Capture the cell that displays the provided text and extract its (X, Y) central coordinate. 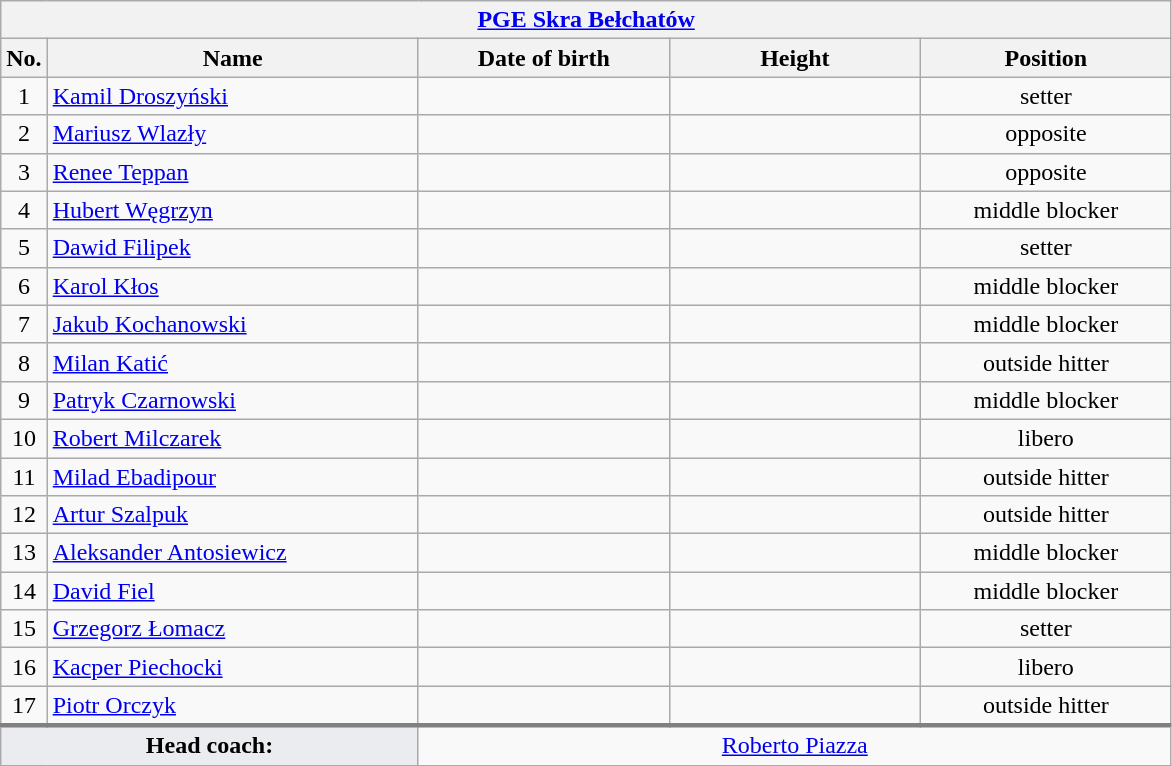
16 (24, 667)
12 (24, 515)
Robert Milczarek (232, 438)
Karol Kłos (232, 286)
14 (24, 591)
Position (1046, 58)
11 (24, 477)
No. (24, 58)
Aleksander Antosiewicz (232, 553)
Hubert Węgrzyn (232, 210)
10 (24, 438)
13 (24, 553)
7 (24, 324)
Mariusz Wlazły (232, 134)
3 (24, 172)
8 (24, 362)
15 (24, 629)
Kamil Droszyński (232, 96)
PGE Skra Bełchatów (586, 20)
Jakub Kochanowski (232, 324)
Name (232, 58)
Piotr Orczyk (232, 706)
Date of birth (544, 58)
4 (24, 210)
Kacper Piechocki (232, 667)
Height (794, 58)
Renee Teppan (232, 172)
David Fiel (232, 591)
17 (24, 706)
Artur Szalpuk (232, 515)
Milad Ebadipour (232, 477)
2 (24, 134)
9 (24, 400)
Roberto Piazza (794, 745)
Patryk Czarnowski (232, 400)
Grzegorz Łomacz (232, 629)
5 (24, 248)
1 (24, 96)
Head coach: (210, 745)
Dawid Filipek (232, 248)
6 (24, 286)
Milan Katić (232, 362)
